Identify which cell holds the provided text, then report its [X, Y] central coordinate. 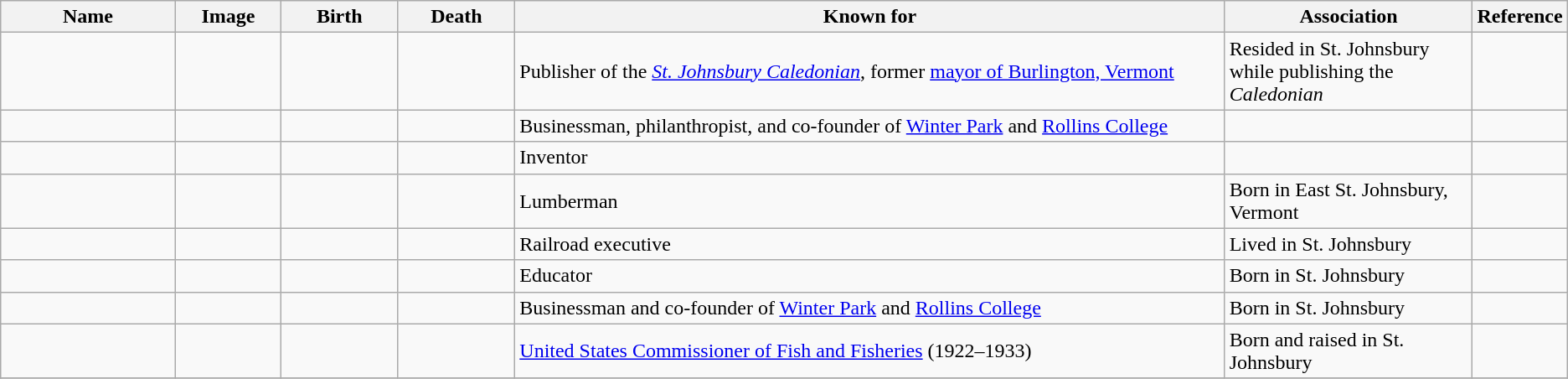
Known for [869, 17]
Educator [869, 276]
Reference [1519, 17]
United States Commissioner of Fish and Fisheries (1922–1933) [869, 350]
Publisher of the St. Johnsbury Caledonian, former mayor of Burlington, Vermont [869, 71]
Businessman, philanthropist, and co-founder of Winter Park and Rollins College [869, 126]
Name [88, 17]
Born and raised in St. Johnsbury [1349, 350]
Inventor [869, 158]
Resided in St. Johnsbury while publishing the Caledonian [1349, 71]
Death [456, 17]
Lumberman [869, 201]
Association [1349, 17]
Born in East St. Johnsbury, Vermont [1349, 201]
Businessman and co-founder of Winter Park and Rollins College [869, 308]
Lived in St. Johnsbury [1349, 244]
Railroad executive [869, 244]
Birth [340, 17]
Image [228, 17]
